Pinpoint the cell where the given text exists, returning its (x, y) midpoint coordinate. 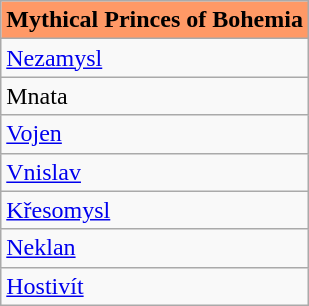
Mnata (155, 96)
Hostivít (155, 286)
Mythical Princes of Bohemia (155, 20)
Vnislav (155, 172)
Křesomysl (155, 210)
Nezamysl (155, 58)
Vojen (155, 134)
Neklan (155, 248)
